Output the (x, y) coordinate of the center of the cell containing the given text.  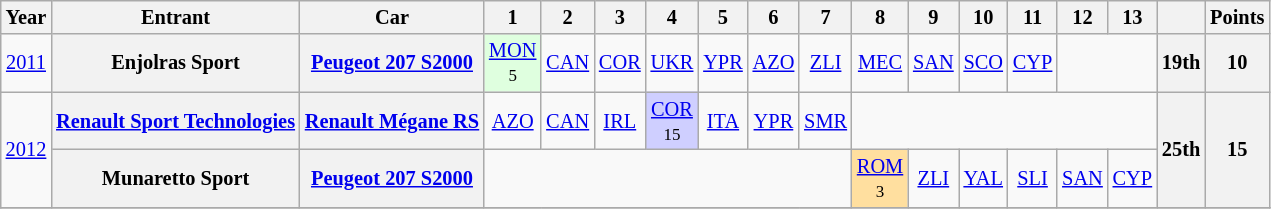
12 (1082, 17)
SCO (984, 63)
6 (774, 17)
IRL (620, 121)
Renault Sport Technologies (176, 121)
UKR (672, 63)
11 (1032, 17)
8 (880, 17)
Entrant (176, 17)
MON5 (512, 63)
Car (392, 17)
ITA (722, 121)
19th (1181, 63)
Year (26, 17)
5 (722, 17)
COR (620, 63)
15 (1237, 150)
2012 (26, 150)
1 (512, 17)
Renault Mégane RS (392, 121)
COR15 (672, 121)
MEC (880, 63)
ROM3 (880, 178)
13 (1132, 17)
3 (620, 17)
2011 (26, 63)
9 (933, 17)
SLI (1032, 178)
Enjolras Sport (176, 63)
7 (826, 17)
Munaretto Sport (176, 178)
Points (1237, 17)
SMR (826, 121)
YAL (984, 178)
25th (1181, 150)
4 (672, 17)
2 (568, 17)
